Return the [X, Y] coordinate for the center point of the cell that contains the specified text.  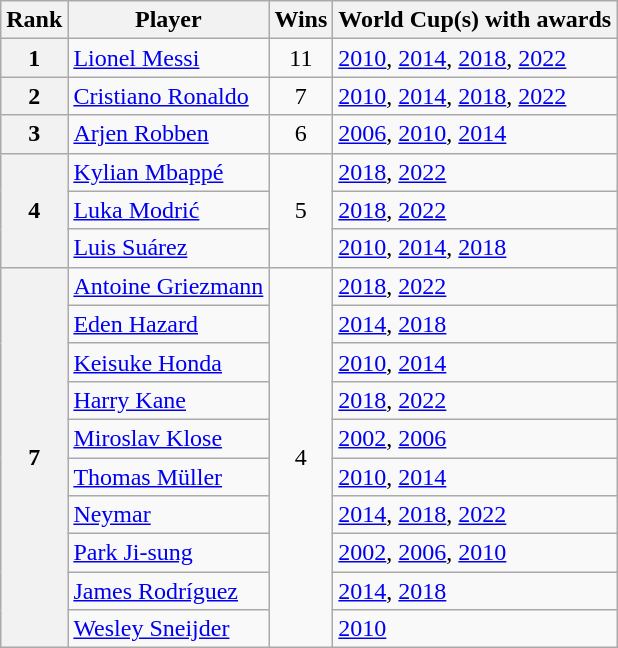
Kylian Mbappé [168, 172]
Player [168, 20]
Cristiano Ronaldo [168, 96]
Harry Kane [168, 400]
Eden Hazard [168, 324]
1 [34, 58]
3 [34, 134]
2010 [475, 629]
2010, 2014, 2018 [475, 248]
5 [301, 210]
Thomas Müller [168, 477]
Neymar [168, 515]
2002, 2006 [475, 438]
2006, 2010, 2014 [475, 134]
James Rodríguez [168, 591]
Park Ji-sung [168, 553]
Wesley Sneijder [168, 629]
Wins [301, 20]
11 [301, 58]
Luka Modrić [168, 210]
Keisuke Honda [168, 362]
Antoine Griezmann [168, 286]
6 [301, 134]
Arjen Robben [168, 134]
2014, 2018, 2022 [475, 515]
World Cup(s) with awards [475, 20]
Rank [34, 20]
2 [34, 96]
Luis Suárez [168, 248]
Lionel Messi [168, 58]
Miroslav Klose [168, 438]
2002, 2006, 2010 [475, 553]
